Capture the cell that displays the provided text and extract its (X, Y) central coordinate. 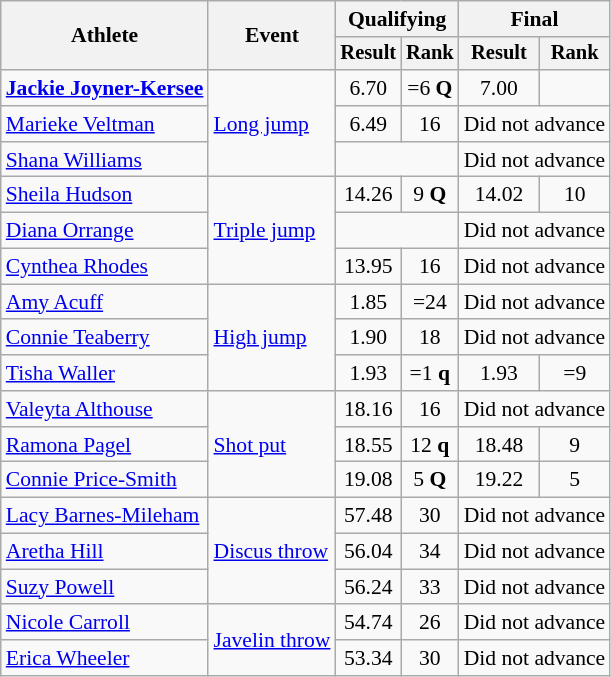
Tisha Waller (105, 373)
1.90 (369, 338)
18.16 (369, 409)
Connie Price-Smith (105, 480)
19.22 (500, 480)
Lacy Barnes-Mileham (105, 516)
Cynthea Rhodes (105, 267)
High jump (272, 338)
56.04 (369, 552)
6.49 (369, 124)
Shana Williams (105, 160)
1.85 (369, 302)
33 (430, 587)
34 (430, 552)
Amy Acuff (105, 302)
Jackie Joyner-Kersee (105, 88)
Long jump (272, 124)
Erica Wheeler (105, 658)
Final (535, 19)
Discus throw (272, 552)
Javelin throw (272, 640)
Sheila Hudson (105, 195)
Marieke Veltman (105, 124)
Athlete (105, 36)
Event (272, 36)
10 (574, 195)
Ramona Pagel (105, 445)
Triple jump (272, 230)
Connie Teaberry (105, 338)
13.95 (369, 267)
54.74 (369, 623)
5 (574, 480)
18 (430, 338)
14.02 (500, 195)
5 Q (430, 480)
18.48 (500, 445)
18.55 (369, 445)
12 q (430, 445)
56.24 (369, 587)
Nicole Carroll (105, 623)
Shot put (272, 444)
57.48 (369, 516)
Diana Orrange (105, 231)
9 Q (430, 195)
=9 (574, 373)
Suzy Powell (105, 587)
14.26 (369, 195)
19.08 (369, 480)
6.70 (369, 88)
=24 (430, 302)
=6 Q (430, 88)
53.34 (369, 658)
9 (574, 445)
Valeyta Althouse (105, 409)
7.00 (500, 88)
Aretha Hill (105, 552)
=1 q (430, 373)
Qualifying (398, 19)
26 (430, 623)
